Locate the cell with the specified text and output its [x, y] center coordinate. 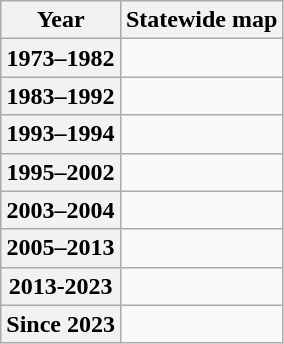
Year [61, 20]
Since 2023 [61, 324]
2003–2004 [61, 210]
1973–1982 [61, 58]
2005–2013 [61, 248]
1983–1992 [61, 96]
1993–1994 [61, 134]
1995–2002 [61, 172]
2013-2023 [61, 286]
Statewide map [201, 20]
